Identify which cell holds the provided text, then report its (x, y) central coordinate. 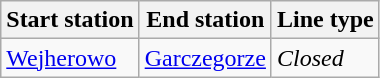
Closed (325, 58)
Start station (70, 20)
End station (205, 20)
Wejherowo (70, 58)
Line type (325, 20)
Garczegorze (205, 58)
